Provide the [x, y] coordinate of the cell's center where the given text is located.  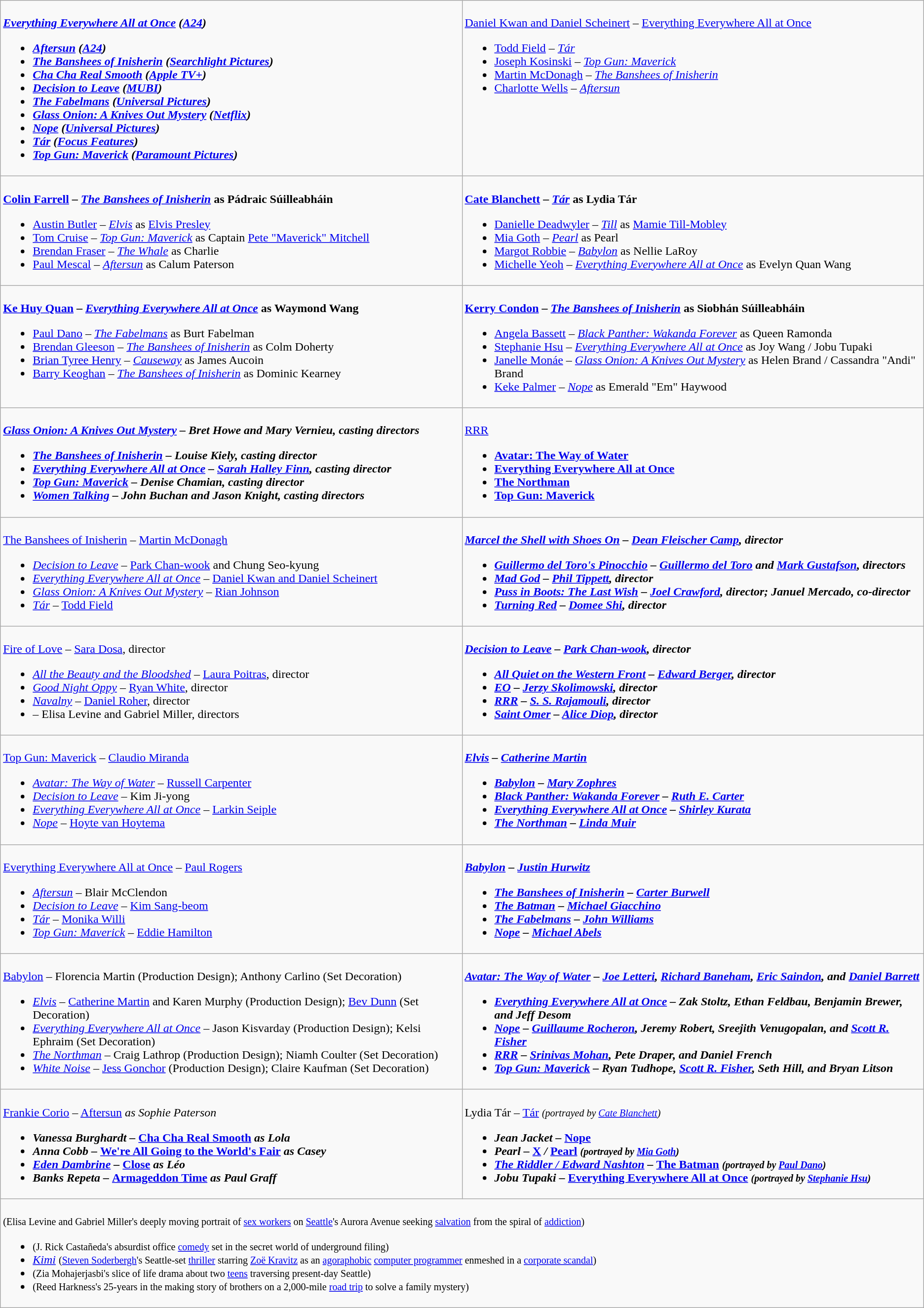
RRRAvatar: The Way of WaterEverything Everywhere All at OnceThe NorthmanTop Gun: Maverick [693, 462]
Babylon – Justin HurwitzThe Banshees of Inisherin – Carter BurwellThe Batman – Michael GiacchinoThe Fabelmans – John WilliamsNope – Michael Abels [693, 899]
